Locate the cell with the specified text and output its [X, Y] center coordinate. 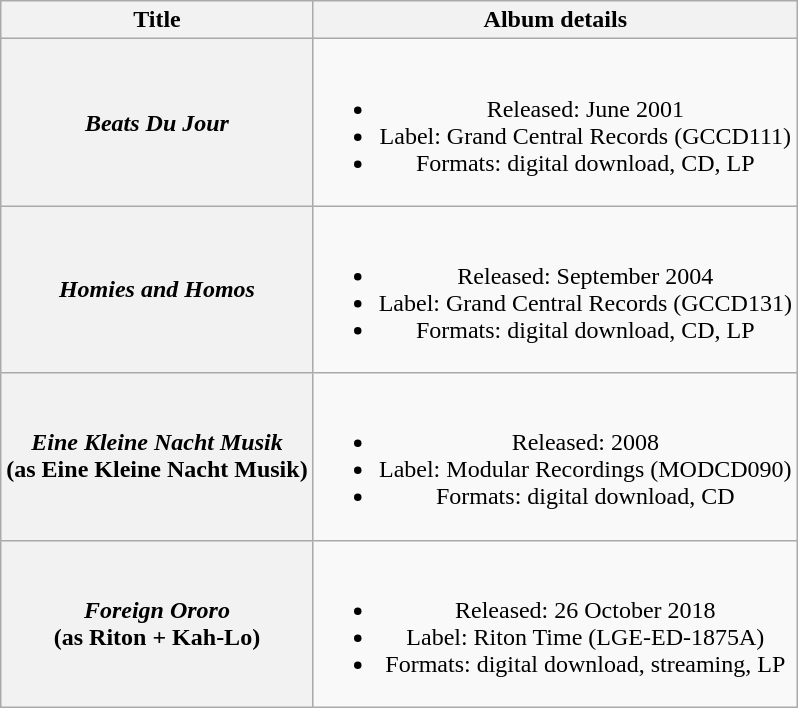
Released: 2008Label: Modular Recordings (MODCD090)Formats: digital download, CD [555, 456]
Album details [555, 20]
Released: 26 October 2018Label: Riton Time (LGE-ED-1875A)Formats: digital download, streaming, LP [555, 624]
Released: June 2001Label: Grand Central Records (GCCD111)Formats: digital download, CD, LP [555, 122]
Homies and Homos [157, 290]
Foreign Ororo (as Riton + Kah-Lo) [157, 624]
Eine Kleine Nacht Musik (as Eine Kleine Nacht Musik) [157, 456]
Released: September 2004Label: Grand Central Records (GCCD131)Formats: digital download, CD, LP [555, 290]
Title [157, 20]
Beats Du Jour [157, 122]
